Find where the given text appears and provide that cell's center as [x, y] coordinate. 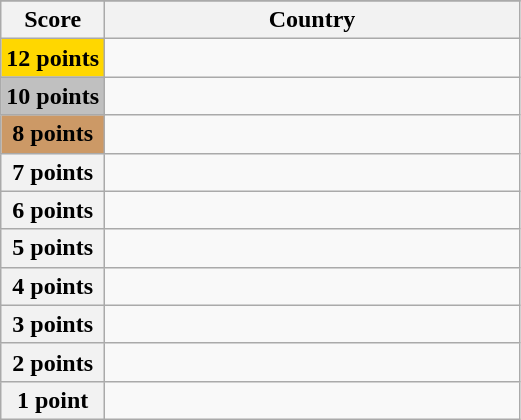
8 points [53, 134]
Score [53, 20]
10 points [53, 96]
5 points [53, 248]
Country [312, 20]
1 point [53, 400]
4 points [53, 286]
2 points [53, 362]
12 points [53, 58]
3 points [53, 324]
7 points [53, 172]
6 points [53, 210]
